Search for the cell housing the specified text and yield its [X, Y] center coordinate. 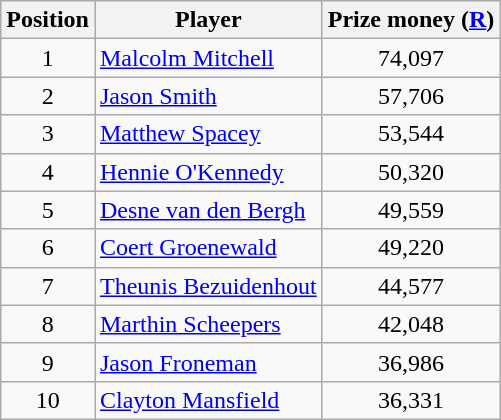
Clayton Mansfield [208, 400]
74,097 [411, 58]
42,048 [411, 324]
10 [48, 400]
Matthew Spacey [208, 134]
6 [48, 248]
44,577 [411, 286]
5 [48, 210]
Marthin Scheepers [208, 324]
36,986 [411, 362]
Prize money (R) [411, 20]
Player [208, 20]
Desne van den Bergh [208, 210]
Malcolm Mitchell [208, 58]
50,320 [411, 172]
Position [48, 20]
7 [48, 286]
Jason Smith [208, 96]
49,559 [411, 210]
9 [48, 362]
36,331 [411, 400]
2 [48, 96]
53,544 [411, 134]
4 [48, 172]
Coert Groenewald [208, 248]
Hennie O'Kennedy [208, 172]
8 [48, 324]
Jason Froneman [208, 362]
Theunis Bezuidenhout [208, 286]
1 [48, 58]
57,706 [411, 96]
49,220 [411, 248]
3 [48, 134]
